Return (X, Y) of the center of cell containing provided text 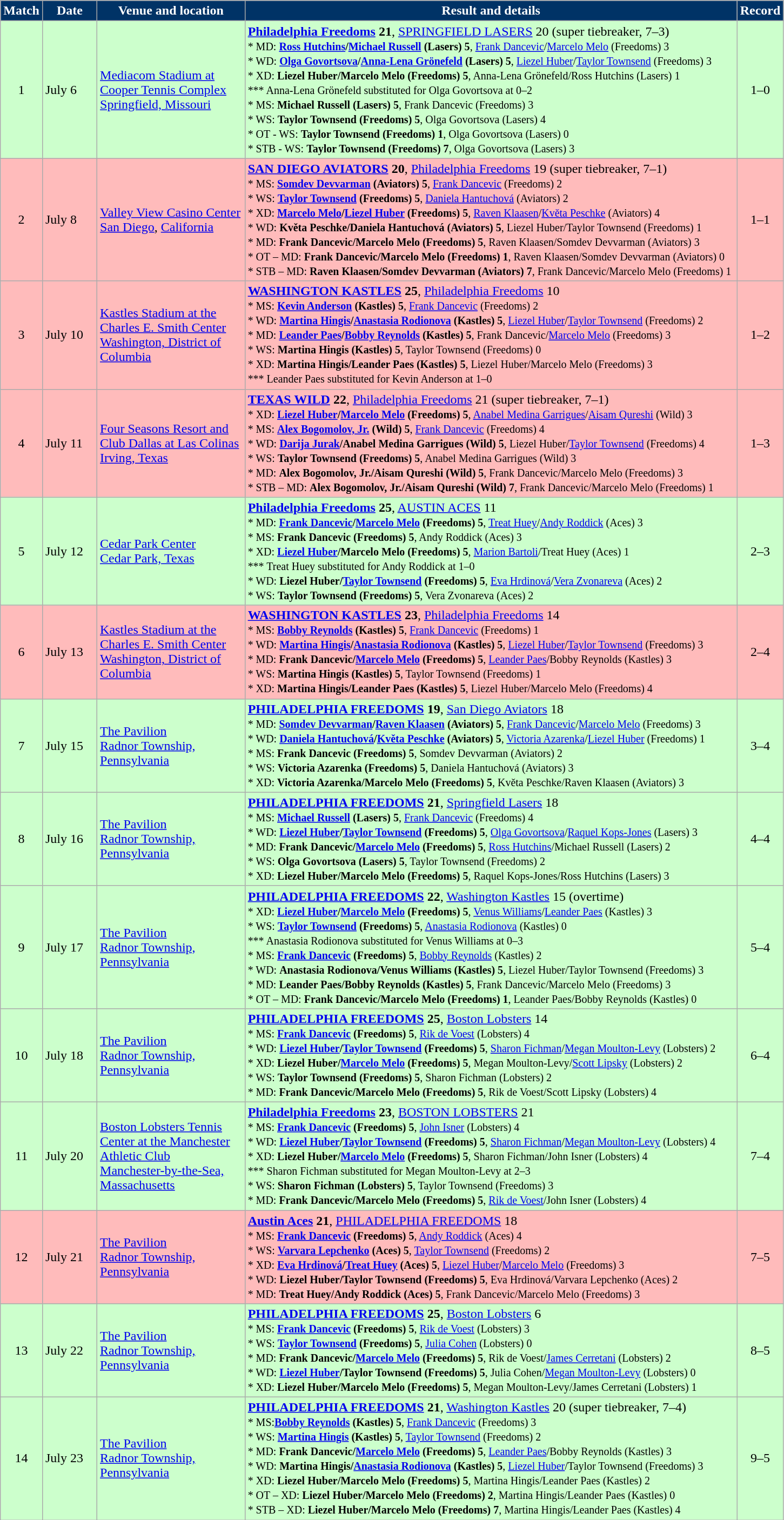
2 (22, 219)
10 (22, 1055)
July 18 (69, 1055)
Boston Lobsters Tennis Center at the Manchester Athletic ClubManchester-by-the-Sea, Massachusetts (171, 1156)
July 10 (69, 335)
12 (22, 1257)
1–2 (760, 335)
July 21 (69, 1257)
1–3 (760, 443)
5 (22, 551)
7–5 (760, 1257)
2–3 (760, 551)
6 (22, 652)
1–1 (760, 219)
3–4 (760, 746)
2–4 (760, 652)
July 13 (69, 652)
July 23 (69, 1459)
Cedar Park CenterCedar Park, Texas (171, 551)
3 (22, 335)
9–5 (760, 1459)
July 17 (69, 947)
July 11 (69, 443)
4–4 (760, 839)
Date (69, 11)
Result and details (491, 11)
6–4 (760, 1055)
July 6 (69, 90)
July 12 (69, 551)
Venue and location (171, 11)
9 (22, 947)
4 (22, 443)
July 15 (69, 746)
8–5 (760, 1351)
Valley View Casino CenterSan Diego, California (171, 219)
8 (22, 839)
July 8 (69, 219)
1 (22, 90)
14 (22, 1459)
July 22 (69, 1351)
Record (760, 11)
Mediacom Stadium at Cooper Tennis ComplexSpringfield, Missouri (171, 90)
5–4 (760, 947)
Four Seasons Resort and Club Dallas at Las ColinasIrving, Texas (171, 443)
July 16 (69, 839)
7–4 (760, 1156)
July 20 (69, 1156)
1–0 (760, 90)
13 (22, 1351)
Match (22, 11)
7 (22, 746)
11 (22, 1156)
